Extract the [X, Y] coordinate from the center of the cell holding the provided text.  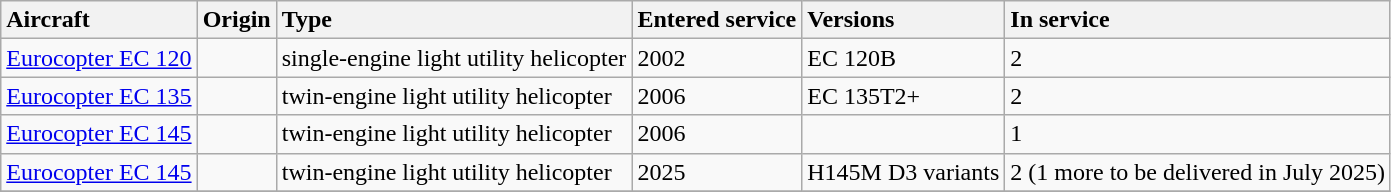
Aircraft [99, 20]
EC 135T2+ [904, 96]
Entered service [717, 20]
H145M D3 variants [904, 172]
2 (1 more to be delivered in July 2025) [1198, 172]
1 [1198, 134]
Versions [904, 20]
Eurocopter EC 120 [99, 58]
Type [454, 20]
Eurocopter EC 135 [99, 96]
single-engine light utility helicopter [454, 58]
2002 [717, 58]
Origin [236, 20]
In service [1198, 20]
EC 120B [904, 58]
2025 [717, 172]
